Find where the given text appears and provide that cell's center as [X, Y] coordinate. 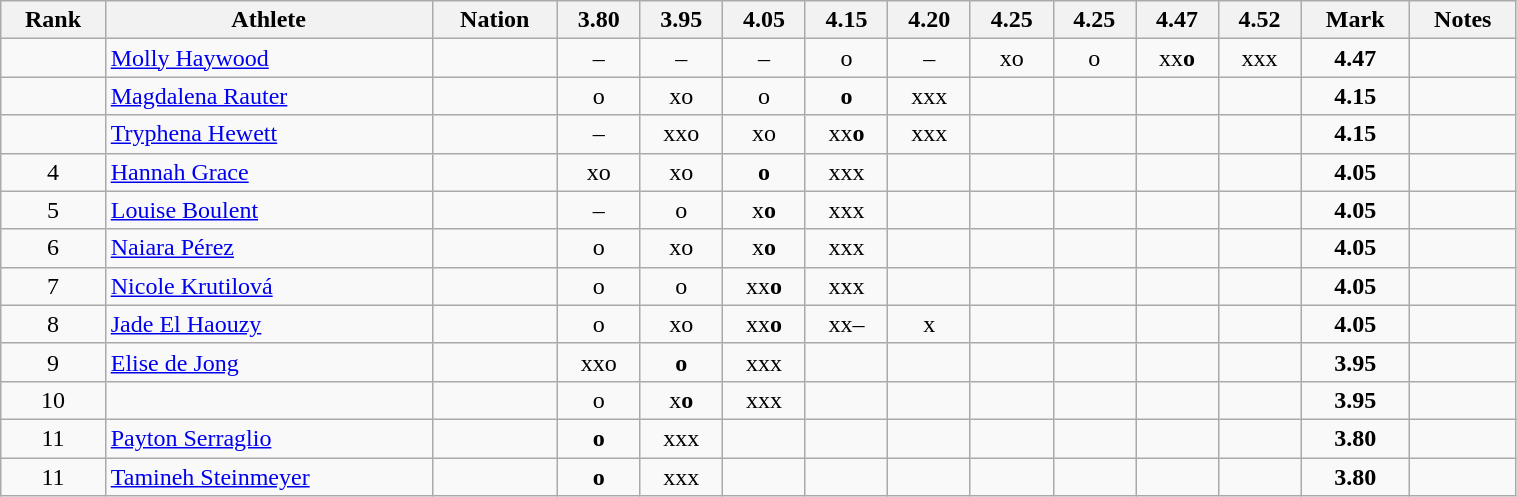
4.20 [930, 20]
Louise Boulent [268, 210]
Rank [53, 20]
Tryphena Hewett [268, 134]
8 [53, 324]
xx– [846, 324]
6 [53, 248]
Molly Haywood [268, 58]
Hannah Grace [268, 172]
7 [53, 286]
4 [53, 172]
Tamineh Steinmeyer [268, 477]
5 [53, 210]
x [930, 324]
Notes [1462, 20]
Nicole Krutilová [268, 286]
Naiara Pérez [268, 248]
Payton Serraglio [268, 438]
Athlete [268, 20]
4.52 [1260, 20]
Jade El Haouzy [268, 324]
Mark [1356, 20]
10 [53, 400]
9 [53, 362]
Nation [494, 20]
Magdalena Rauter [268, 96]
Elise de Jong [268, 362]
